Determine the (X, Y) coordinate at the center of the cell enclosing the given text.  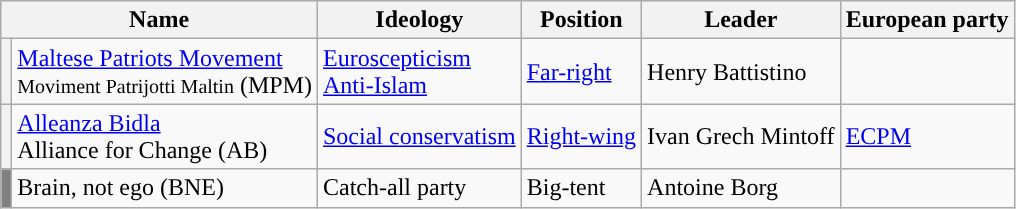
Leader (742, 20)
Position (581, 20)
Big-tent (581, 188)
Alleanza BidlaAlliance for Change (AB) (165, 136)
Catch-all party (419, 188)
Maltese Patriots Movement Moviment Patrijotti Maltin (MPM) (165, 72)
Ivan Grech Mintoff (742, 136)
Right-wing (581, 136)
Social conservatism (419, 136)
Antoine Borg (742, 188)
Brain, not ego (BNE) (165, 188)
Henry Battistino (742, 72)
Ideology (419, 20)
European party (927, 20)
EuroscepticismAnti-Islam (419, 72)
ECPM (927, 136)
Name (160, 20)
Far-right (581, 72)
